Search for the cell housing the specified text and yield its [X, Y] center coordinate. 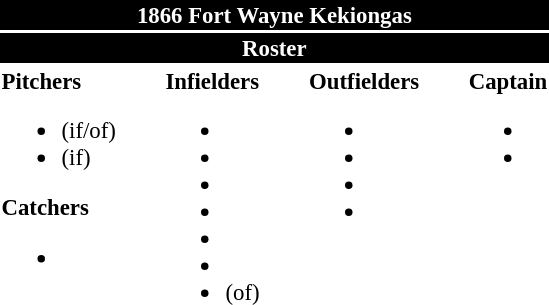
1866 Fort Wayne Kekiongas [274, 15]
Roster [274, 48]
